From the cell containing the given text, extract its center point as (x, y) coordinate. 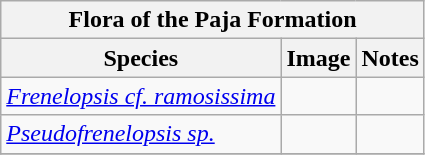
Flora of the Paja Formation (213, 20)
Notes (390, 58)
Image (318, 58)
Pseudofrenelopsis sp. (141, 134)
Species (141, 58)
Frenelopsis cf. ramosissima (141, 96)
